Determine the [x, y] coordinate at the center of the cell enclosing the given text.  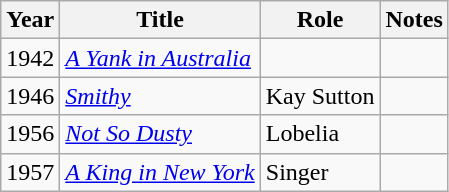
1956 [30, 134]
A King in New York [160, 172]
Kay Sutton [320, 96]
1957 [30, 172]
Not So Dusty [160, 134]
Notes [414, 20]
Smithy [160, 96]
Year [30, 20]
Lobelia [320, 134]
A Yank in Australia [160, 58]
1946 [30, 96]
Role [320, 20]
Singer [320, 172]
Title [160, 20]
1942 [30, 58]
